From the cell containing the given text, extract its center point as (X, Y) coordinate. 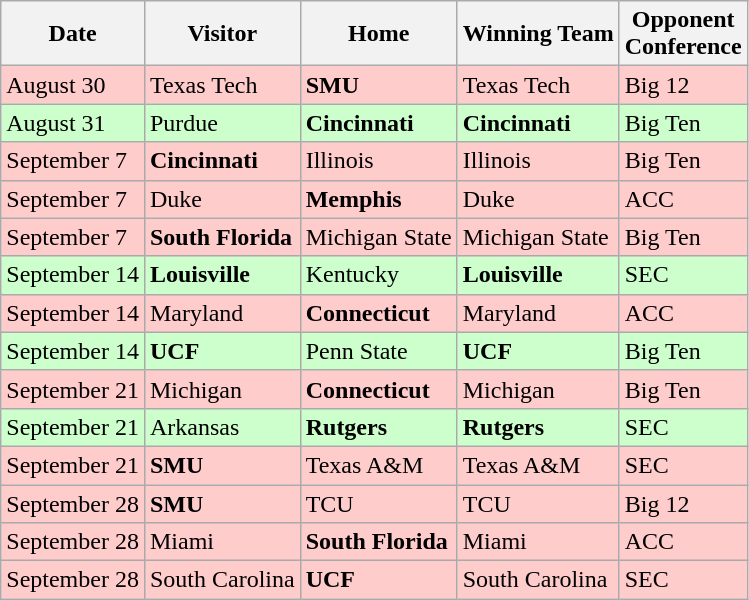
Purdue (222, 123)
Winning Team (538, 34)
Memphis (378, 199)
August 30 (73, 85)
Date (73, 34)
Kentucky (378, 275)
Home (378, 34)
Visitor (222, 34)
OpponentConference (683, 34)
August 31 (73, 123)
Arkansas (222, 427)
Penn State (378, 351)
